Pinpoint the cell where the given text exists, returning its [X, Y] midpoint coordinate. 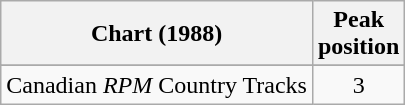
Chart (1988) [157, 34]
Peakposition [358, 34]
3 [358, 85]
Canadian RPM Country Tracks [157, 85]
